Scan for the cell matching the given text and deliver its (X, Y) coordinate at center. 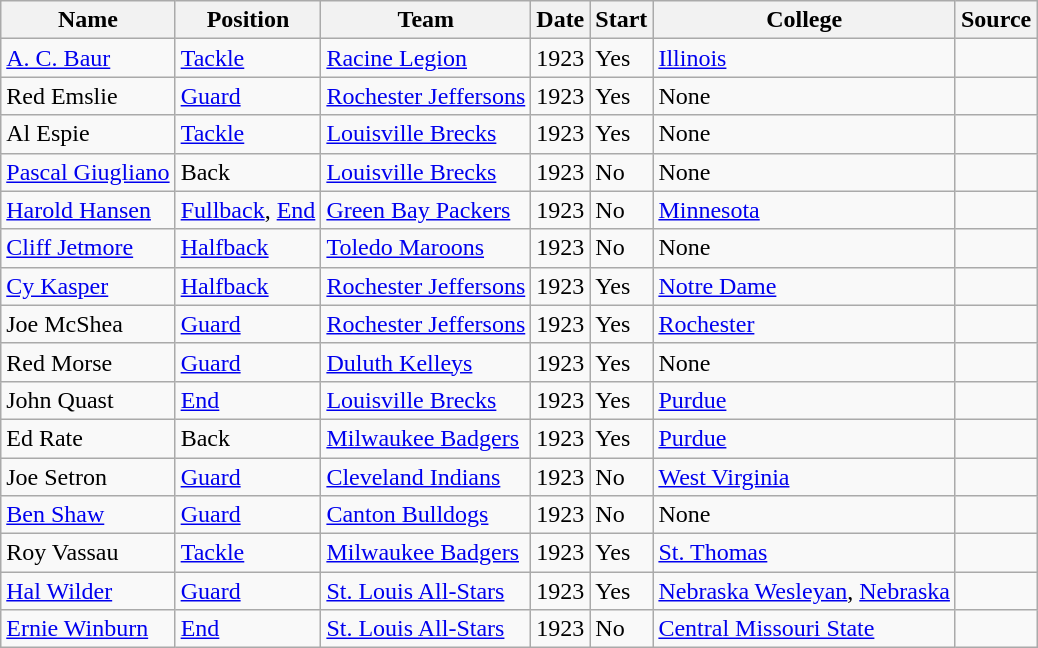
Position (248, 20)
Ed Rate (88, 438)
Toledo Maroons (426, 248)
College (804, 20)
Joe McShea (88, 324)
Al Espie (88, 134)
Cleveland Indians (426, 477)
Minnesota (804, 210)
Harold Hansen (88, 210)
Team (426, 20)
Central Missouri State (804, 629)
Racine Legion (426, 58)
Nebraska Wesleyan, Nebraska (804, 591)
Illinois (804, 58)
Hal Wilder (88, 591)
West Virginia (804, 477)
Ernie Winburn (88, 629)
A. C. Baur (88, 58)
John Quast (88, 400)
Canton Bulldogs (426, 515)
Name (88, 20)
Joe Setron (88, 477)
Notre Dame (804, 286)
Green Bay Packers (426, 210)
Roy Vassau (88, 553)
Cy Kasper (88, 286)
Date (560, 20)
Duluth Kelleys (426, 362)
Rochester (804, 324)
Start (622, 20)
Fullback, End (248, 210)
Ben Shaw (88, 515)
Red Morse (88, 362)
Cliff Jetmore (88, 248)
Red Emslie (88, 96)
St. Thomas (804, 553)
Source (996, 20)
Pascal Giugliano (88, 172)
